Return (X, Y) of the center of cell containing provided text 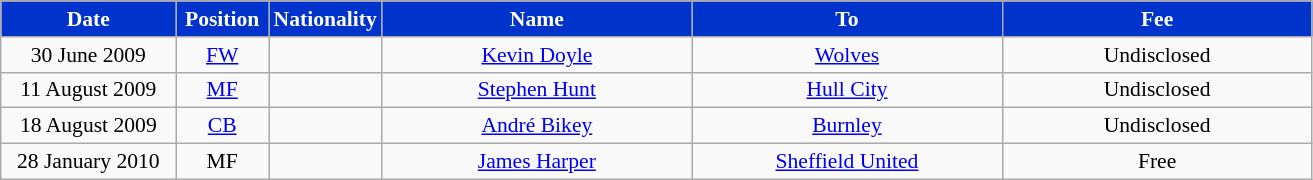
Wolves (847, 55)
18 August 2009 (88, 126)
Fee (1157, 19)
To (847, 19)
Hull City (847, 90)
Sheffield United (847, 162)
James Harper (537, 162)
Free (1157, 162)
André Bikey (537, 126)
Burnley (847, 126)
Stephen Hunt (537, 90)
CB (222, 126)
28 January 2010 (88, 162)
Name (537, 19)
30 June 2009 (88, 55)
Position (222, 19)
Nationality (324, 19)
Date (88, 19)
FW (222, 55)
11 August 2009 (88, 90)
Kevin Doyle (537, 55)
